Output the (X, Y) coordinate of the center of the cell containing the given text.  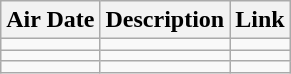
Air Date (50, 20)
Link (260, 20)
Description (165, 20)
